Return the (x, y) coordinate for the center point of the cell that contains the specified text.  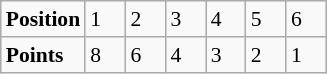
5 (266, 19)
Points (43, 55)
8 (105, 55)
Position (43, 19)
